Find where the given text appears and provide that cell's center as [x, y] coordinate. 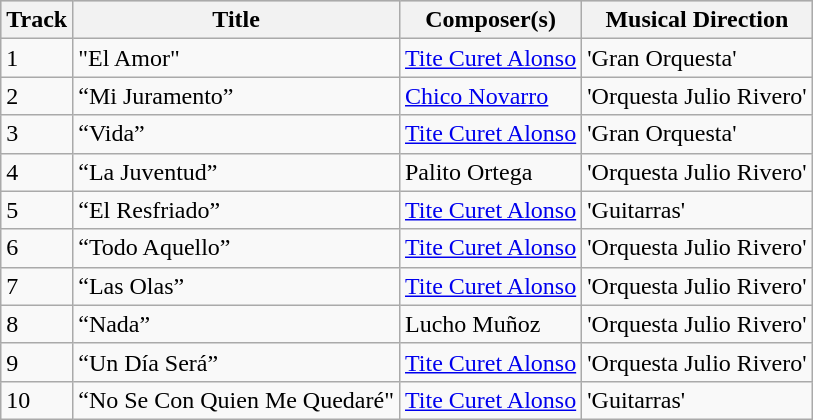
9 [37, 362]
7 [37, 286]
Chico Novarro [490, 96]
“El Resfriado” [236, 210]
Lucho Muñoz [490, 324]
6 [37, 248]
Musical Direction [697, 20]
5 [37, 210]
“Mi Juramento” [236, 96]
“Las Olas” [236, 286]
Title [236, 20]
10 [37, 400]
“Nada” [236, 324]
Composer(s) [490, 20]
1 [37, 58]
“No Se Con Quien Me Quedaré" [236, 400]
“Vida” [236, 134]
Track [37, 20]
2 [37, 96]
“Todo Aquello” [236, 248]
“Un Día Será” [236, 362]
3 [37, 134]
4 [37, 172]
8 [37, 324]
“La Juventud” [236, 172]
Palito Ortega [490, 172]
"El Amor" [236, 58]
